Pinpoint the cell where the given text exists, returning its (X, Y) midpoint coordinate. 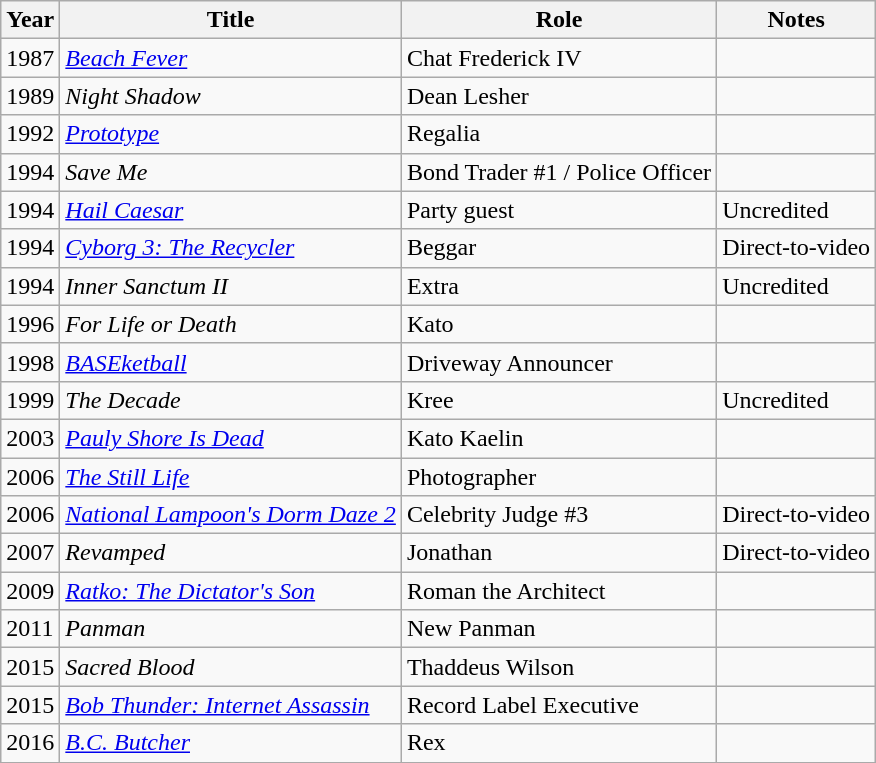
Photographer (558, 477)
2011 (30, 629)
Revamped (231, 553)
Cyborg 3: The Recycler (231, 248)
Kato (558, 324)
Panman (231, 629)
Party guest (558, 210)
Night Shadow (231, 96)
Notes (796, 20)
Thaddeus Wilson (558, 667)
Jonathan (558, 553)
Extra (558, 286)
Save Me (231, 172)
Kree (558, 400)
BASEketball (231, 362)
Rex (558, 743)
Beggar (558, 248)
Hail Caesar (231, 210)
1992 (30, 134)
Ratko: The Dictator's Son (231, 591)
Role (558, 20)
For Life or Death (231, 324)
1999 (30, 400)
2007 (30, 553)
1996 (30, 324)
Inner Sanctum II (231, 286)
Title (231, 20)
1989 (30, 96)
Bob Thunder: Internet Assassin (231, 705)
The Still Life (231, 477)
1987 (30, 58)
Driveway Announcer (558, 362)
2009 (30, 591)
Record Label Executive (558, 705)
Bond Trader #1 / Police Officer (558, 172)
Beach Fever (231, 58)
Regalia (558, 134)
2016 (30, 743)
Prototype (231, 134)
Celebrity Judge #3 (558, 515)
2003 (30, 438)
National Lampoon's Dorm Daze 2 (231, 515)
New Panman (558, 629)
Kato Kaelin (558, 438)
Sacred Blood (231, 667)
B.C. Butcher (231, 743)
Dean Lesher (558, 96)
Pauly Shore Is Dead (231, 438)
Roman the Architect (558, 591)
The Decade (231, 400)
Chat Frederick IV (558, 58)
Year (30, 20)
1998 (30, 362)
